Extract the (X, Y) coordinate from the center of the cell holding the provided text.  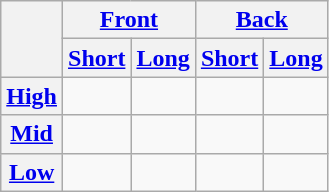
Front (130, 20)
Low (32, 172)
High (32, 96)
Back (262, 20)
Mid (32, 134)
